Return the [X, Y] coordinate for the center point of the cell that contains the specified text.  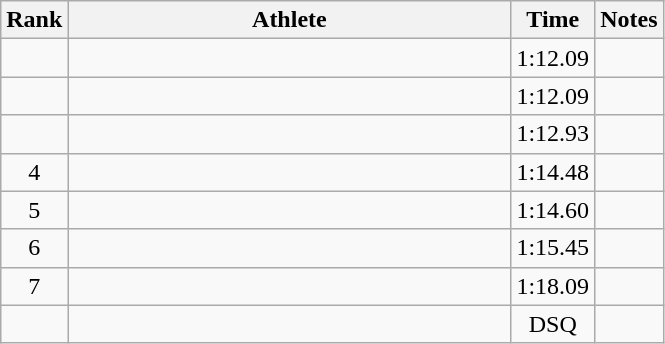
1:14.60 [553, 210]
5 [34, 210]
4 [34, 172]
Notes [629, 20]
1:15.45 [553, 248]
7 [34, 286]
1:12.93 [553, 134]
1:18.09 [553, 286]
6 [34, 248]
DSQ [553, 324]
1:14.48 [553, 172]
Rank [34, 20]
Time [553, 20]
Athlete [290, 20]
